Search for the cell housing the specified text and yield its (X, Y) center coordinate. 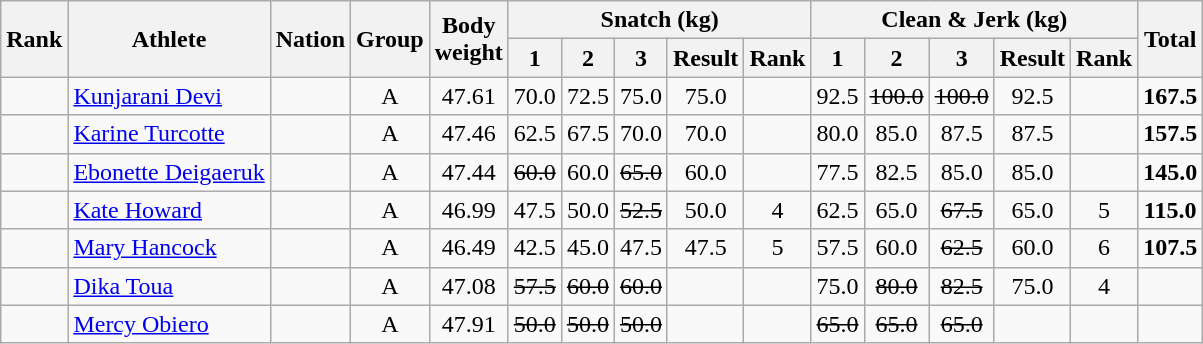
72.5 (588, 96)
45.0 (588, 248)
52.5 (640, 210)
Snatch (kg) (660, 20)
Mary Hancock (169, 248)
Group (390, 39)
46.99 (468, 210)
Kate Howard (169, 210)
Clean & Jerk (kg) (974, 20)
Karine Turcotte (169, 134)
Nation (310, 39)
Kunjarani Devi (169, 96)
6 (1104, 248)
145.0 (1170, 172)
107.5 (1170, 248)
47.44 (468, 172)
42.5 (534, 248)
Mercy Obiero (169, 324)
46.49 (468, 248)
Bodyweight (468, 39)
47.61 (468, 96)
47.46 (468, 134)
47.91 (468, 324)
Athlete (169, 39)
167.5 (1170, 96)
115.0 (1170, 210)
47.08 (468, 286)
Dika Toua (169, 286)
157.5 (1170, 134)
Total (1170, 39)
Ebonette Deigaeruk (169, 172)
77.5 (838, 172)
